Extract the [X, Y] coordinate from the center of the cell holding the provided text.  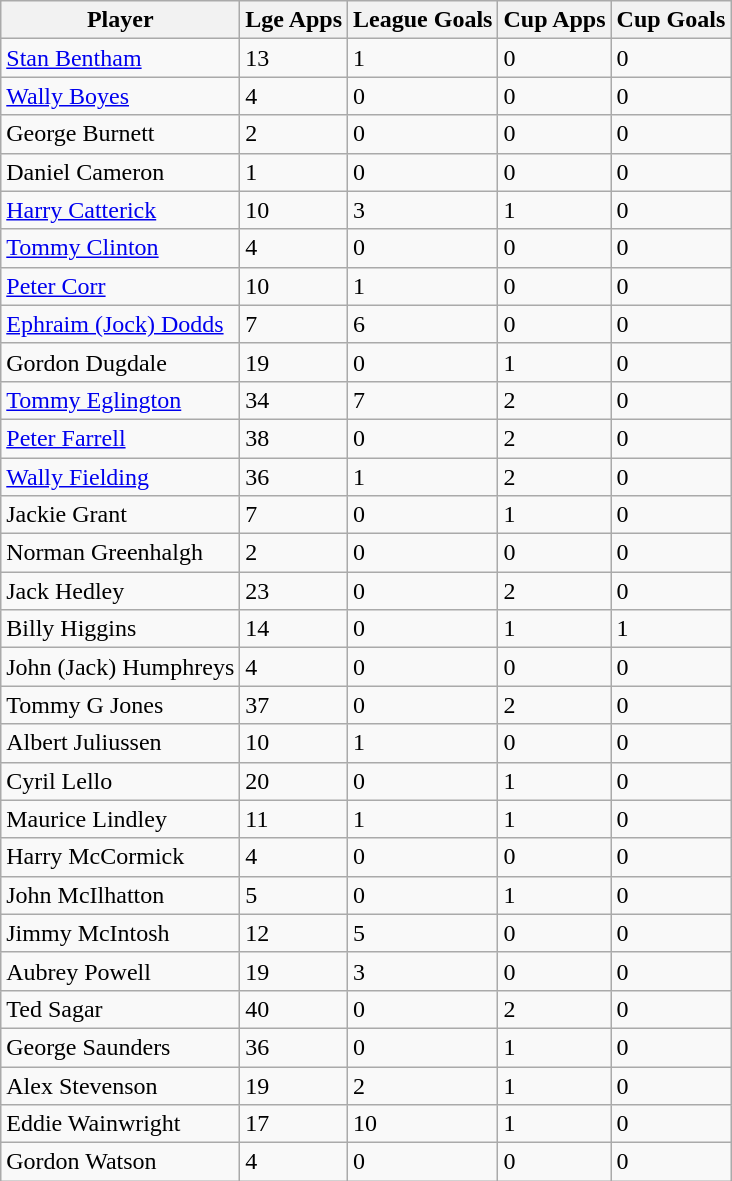
6 [423, 324]
Cup Goals [671, 20]
37 [294, 705]
Jack Hedley [120, 591]
League Goals [423, 20]
John McIlhatton [120, 895]
Peter Corr [120, 286]
13 [294, 58]
Player [120, 20]
Eddie Wainwright [120, 1124]
Daniel Cameron [120, 172]
Stan Bentham [120, 58]
40 [294, 1009]
George Burnett [120, 134]
Alex Stevenson [120, 1085]
Tommy Eglington [120, 400]
Jackie Grant [120, 515]
11 [294, 819]
Wally Fielding [120, 477]
George Saunders [120, 1047]
Aubrey Powell [120, 971]
Ted Sagar [120, 1009]
Cup Apps [554, 20]
Norman Greenhalgh [120, 553]
Billy Higgins [120, 629]
14 [294, 629]
12 [294, 933]
Lge Apps [294, 20]
Jimmy McIntosh [120, 933]
Tommy Clinton [120, 248]
Peter Farrell [120, 438]
Gordon Watson [120, 1162]
Gordon Dugdale [120, 362]
34 [294, 400]
Maurice Lindley [120, 819]
Harry Catterick [120, 210]
Harry McCormick [120, 857]
Ephraim (Jock) Dodds [120, 324]
Tommy G Jones [120, 705]
38 [294, 438]
Cyril Lello [120, 781]
John (Jack) Humphreys [120, 667]
20 [294, 781]
Wally Boyes [120, 96]
23 [294, 591]
17 [294, 1124]
Albert Juliussen [120, 743]
